Identify which cell holds the provided text, then report its (X, Y) central coordinate. 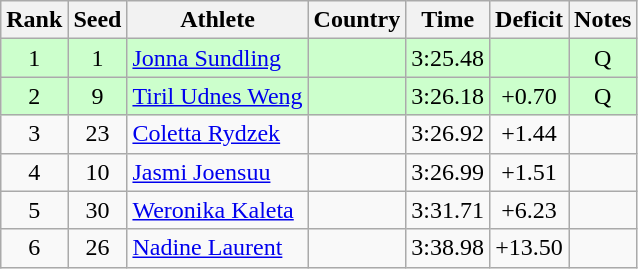
2 (34, 96)
Deficit (530, 20)
Time (448, 20)
10 (98, 172)
Jonna Sundling (218, 58)
Jasmi Joensuu (218, 172)
4 (34, 172)
Rank (34, 20)
Country (357, 20)
+0.70 (530, 96)
3:26.18 (448, 96)
6 (34, 248)
Notes (603, 20)
3:38.98 (448, 248)
Tiril Udnes Weng (218, 96)
5 (34, 210)
3 (34, 134)
30 (98, 210)
Athlete (218, 20)
+6.23 (530, 210)
23 (98, 134)
Coletta Rydzek (218, 134)
26 (98, 248)
+1.44 (530, 134)
+1.51 (530, 172)
3:25.48 (448, 58)
+13.50 (530, 248)
Weronika Kaleta (218, 210)
3:31.71 (448, 210)
3:26.92 (448, 134)
9 (98, 96)
Seed (98, 20)
3:26.99 (448, 172)
Nadine Laurent (218, 248)
